Detect which cell encompasses the target text, then output its (x, y) center coordinate. 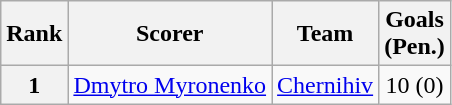
1 (34, 85)
Chernihiv (326, 85)
Team (326, 34)
10 (0) (415, 85)
Scorer (170, 34)
Rank (34, 34)
Goals(Pen.) (415, 34)
Dmytro Myronenko (170, 85)
